For the text-containing cell, return its midpoint in [X, Y] coordinate format. 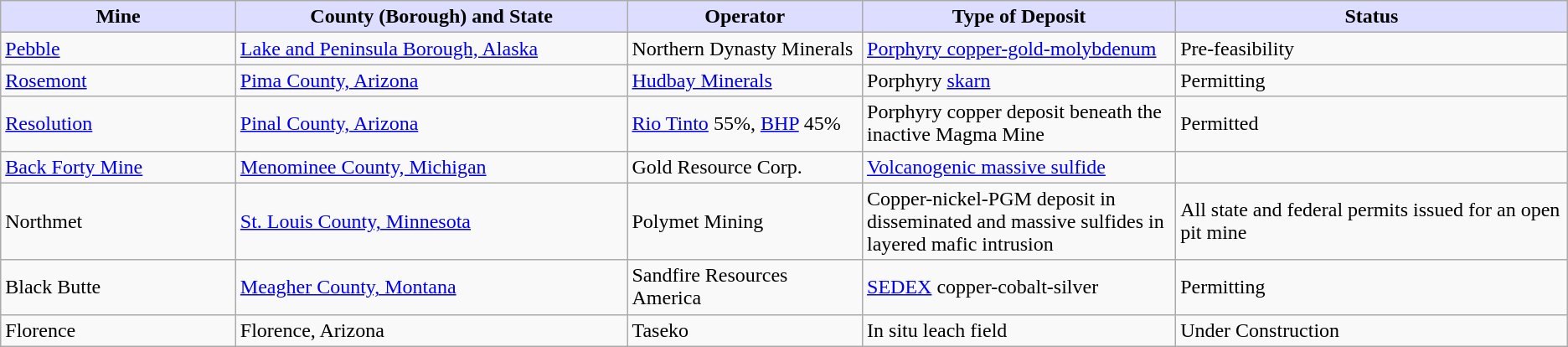
Mine [119, 17]
Under Construction [1372, 330]
Porphyry copper-gold-molybdenum [1019, 49]
Pre-feasibility [1372, 49]
Porphyry skarn [1019, 80]
Meagher County, Montana [431, 287]
Back Forty Mine [119, 167]
In situ leach field [1019, 330]
Gold Resource Corp. [745, 167]
Rosemont [119, 80]
Volcanogenic massive sulfide [1019, 167]
Resolution [119, 124]
Operator [745, 17]
Northern Dynasty Minerals [745, 49]
County (Borough) and State [431, 17]
Polymet Mining [745, 221]
Hudbay Minerals [745, 80]
Menominee County, Michigan [431, 167]
All state and federal permits issued for an open pit mine [1372, 221]
Type of Deposit [1019, 17]
Status [1372, 17]
Pebble [119, 49]
SEDEX copper-cobalt-silver [1019, 287]
Permitted [1372, 124]
Northmet [119, 221]
Taseko [745, 330]
Porphyry copper deposit beneath the inactive Magma Mine [1019, 124]
St. Louis County, Minnesota [431, 221]
Florence, Arizona [431, 330]
Rio Tinto 55%, BHP 45% [745, 124]
Sandfire Resources America [745, 287]
Black Butte [119, 287]
Florence [119, 330]
Copper-nickel-PGM deposit in disseminated and massive sulfides in layered mafic intrusion [1019, 221]
Pima County, Arizona [431, 80]
Lake and Peninsula Borough, Alaska [431, 49]
Pinal County, Arizona [431, 124]
